Find where the given text appears and provide that cell's center as (X, Y) coordinate. 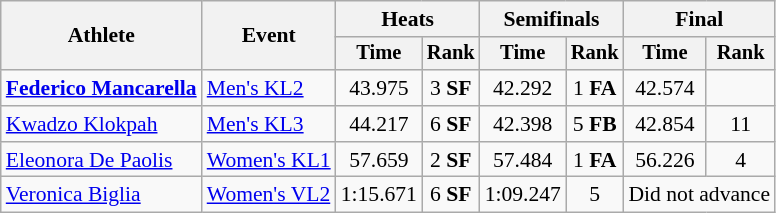
4 (740, 160)
1:15.671 (379, 195)
Did not advance (699, 195)
Men's KL3 (269, 124)
Event (269, 36)
Women's KL1 (269, 160)
42.574 (664, 88)
1:09.247 (523, 195)
42.854 (664, 124)
2 SF (451, 160)
Athlete (102, 36)
43.975 (379, 88)
Heats (408, 19)
Final (699, 19)
57.659 (379, 160)
Men's KL2 (269, 88)
57.484 (523, 160)
Kwadzo Klokpah (102, 124)
42.292 (523, 88)
Eleonora De Paolis (102, 160)
5 (595, 195)
Women's VL2 (269, 195)
3 SF (451, 88)
Veronica Biglia (102, 195)
Semifinals (552, 19)
11 (740, 124)
Federico Mancarella (102, 88)
42.398 (523, 124)
56.226 (664, 160)
44.217 (379, 124)
5 FB (595, 124)
